For the text-containing cell, return its midpoint in [x, y] coordinate format. 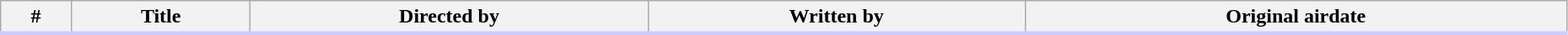
Directed by [449, 17]
Title [160, 17]
Written by [837, 17]
Original airdate [1296, 17]
# [36, 17]
